Identify which cell holds the provided text, then report its (X, Y) central coordinate. 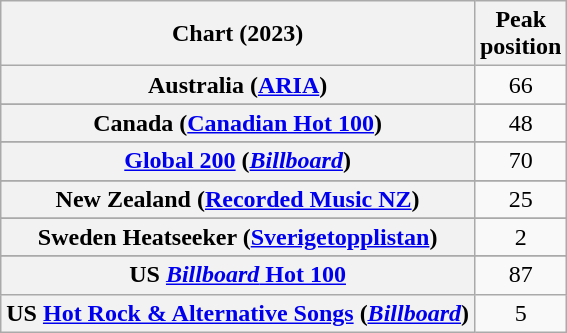
Chart (2023) (238, 34)
New Zealand (Recorded Music NZ) (238, 199)
Sweden Heatseeker (Sverigetopplistan) (238, 237)
Peakposition (520, 34)
2 (520, 237)
70 (520, 161)
25 (520, 199)
Global 200 (Billboard) (238, 161)
US Hot Rock & Alternative Songs (Billboard) (238, 313)
66 (520, 85)
US Billboard Hot 100 (238, 275)
5 (520, 313)
87 (520, 275)
Australia (ARIA) (238, 85)
Canada (Canadian Hot 100) (238, 123)
48 (520, 123)
